Return the [X, Y] coordinate for the center point of the cell that contains the specified text.  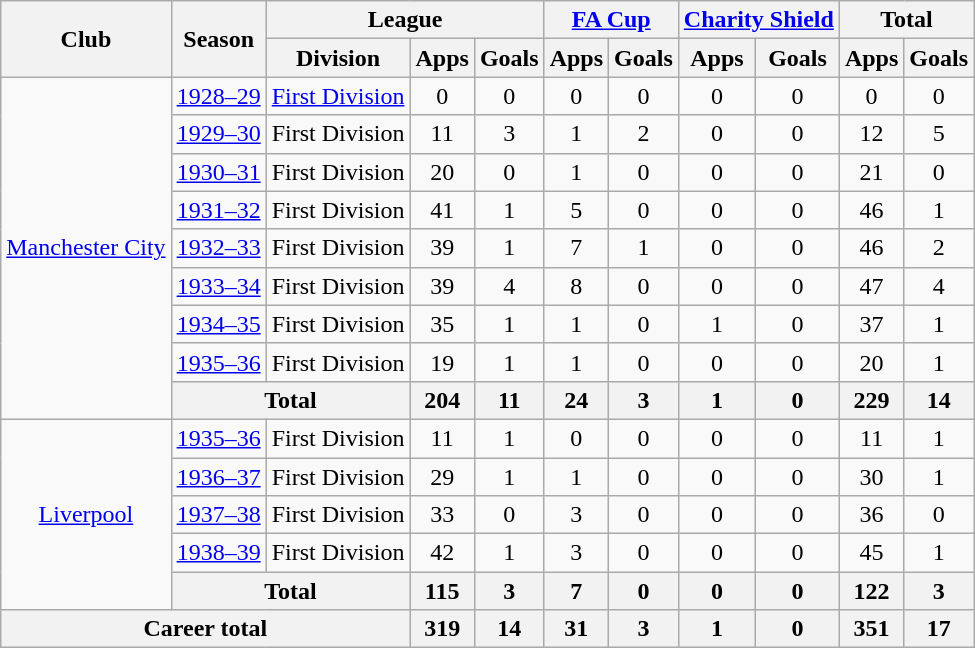
47 [871, 286]
Manchester City [86, 248]
21 [871, 172]
29 [442, 477]
45 [871, 553]
19 [442, 362]
24 [576, 400]
351 [871, 629]
1931–32 [218, 210]
229 [871, 400]
1928–29 [218, 96]
37 [871, 324]
115 [442, 591]
1932–33 [218, 248]
36 [871, 515]
319 [442, 629]
1936–37 [218, 477]
1934–35 [218, 324]
Division [338, 58]
1937–38 [218, 515]
31 [576, 629]
1933–34 [218, 286]
Club [86, 39]
1930–31 [218, 172]
122 [871, 591]
Career total [206, 629]
League [405, 20]
33 [442, 515]
204 [442, 400]
17 [939, 629]
FA Cup [611, 20]
35 [442, 324]
41 [442, 210]
42 [442, 553]
1929–30 [218, 134]
Liverpool [86, 514]
12 [871, 134]
Charity Shield [758, 20]
Season [218, 39]
8 [576, 286]
1938–39 [218, 553]
30 [871, 477]
